Extract the (X, Y) coordinate from the center of the cell holding the provided text.  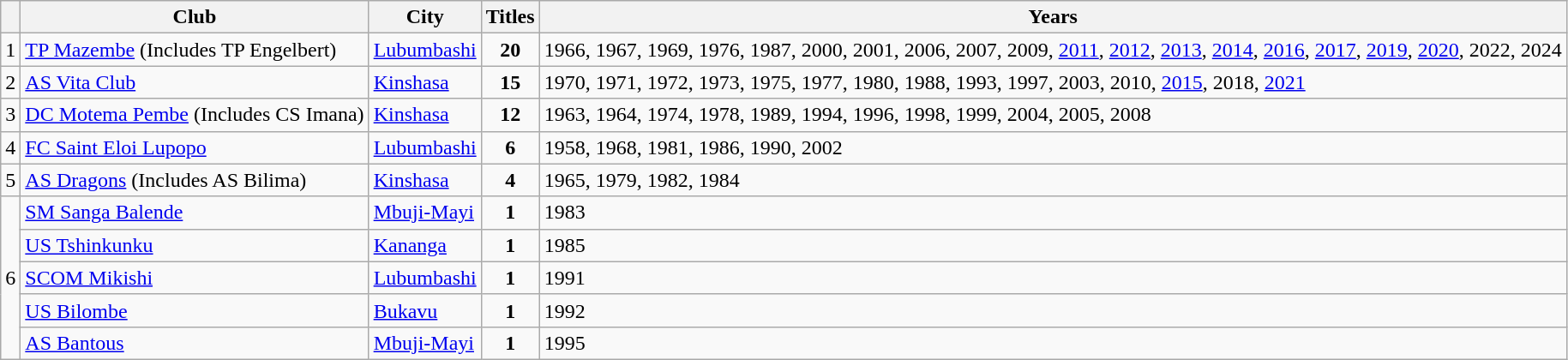
US Tshinkunku (195, 245)
1995 (1053, 343)
Kananga (425, 245)
US Bilombe (195, 310)
City (425, 17)
SM Sanga Balende (195, 213)
1965, 1979, 1982, 1984 (1053, 180)
Bukavu (425, 310)
Years (1053, 17)
2 (10, 82)
1963, 1964, 1974, 1978, 1989, 1994, 1996, 1998, 1999, 2004, 2005, 2008 (1053, 115)
DC Motema Pembe (Includes CS Imana) (195, 115)
Club (195, 17)
1970, 1971, 1972, 1973, 1975, 1977, 1980, 1988, 1993, 1997, 2003, 2010, 2015, 2018, 2021 (1053, 82)
1966, 1967, 1969, 1976, 1987, 2000, 2001, 2006, 2007, 2009, 2011, 2012, 2013, 2014, 2016, 2017, 2019, 2020, 2022, 2024 (1053, 50)
20 (510, 50)
Titles (510, 17)
1991 (1053, 278)
AS Dragons (Includes AS Bilima) (195, 180)
TP Mazembe (Includes TP Engelbert) (195, 50)
15 (510, 82)
AS Vita Club (195, 82)
SCOM Mikishi (195, 278)
FC Saint Eloi Lupopo (195, 147)
AS Bantous (195, 343)
12 (510, 115)
3 (10, 115)
1985 (1053, 245)
1958, 1968, 1981, 1986, 1990, 2002 (1053, 147)
5 (10, 180)
1983 (1053, 213)
1992 (1053, 310)
